Extract the (x, y) coordinate from the center of the cell holding the provided text.  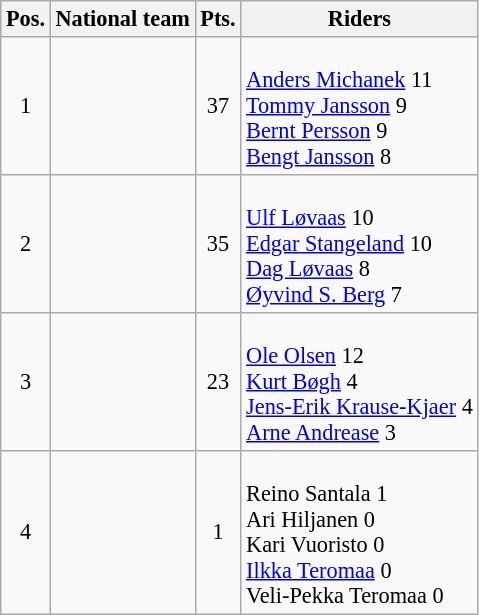
35 (218, 243)
Riders (360, 19)
Pos. (26, 19)
4 (26, 532)
23 (218, 381)
Anders Michanek 11 Tommy Jansson 9 Bernt Persson 9 Bengt Jansson 8 (360, 106)
Ulf Løvaas 10 Edgar Stangeland 10 Dag Løvaas 8 Øyvind S. Berg 7 (360, 243)
37 (218, 106)
3 (26, 381)
2 (26, 243)
Ole Olsen 12 Kurt Bøgh 4 Jens-Erik Krause-Kjaer 4 Arne Andrease 3 (360, 381)
Pts. (218, 19)
National team (122, 19)
Reino Santala 1 Ari Hiljanen 0 Kari Vuoristo 0 Ilkka Teromaa 0 Veli-Pekka Teromaa 0 (360, 532)
